Extract the (X, Y) coordinate from the center of the cell holding the provided text.  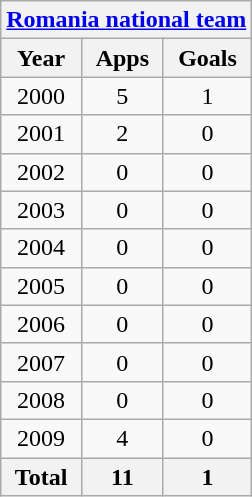
2007 (42, 362)
2000 (42, 96)
2001 (42, 134)
Apps (122, 58)
2002 (42, 172)
2006 (42, 324)
2008 (42, 400)
5 (122, 96)
Romania national team (126, 20)
2005 (42, 286)
2 (122, 134)
2003 (42, 210)
2009 (42, 438)
Goals (208, 58)
Total (42, 477)
2004 (42, 248)
11 (122, 477)
4 (122, 438)
Year (42, 58)
